Provide the [x, y] coordinate of the cell's center where the given text is located.  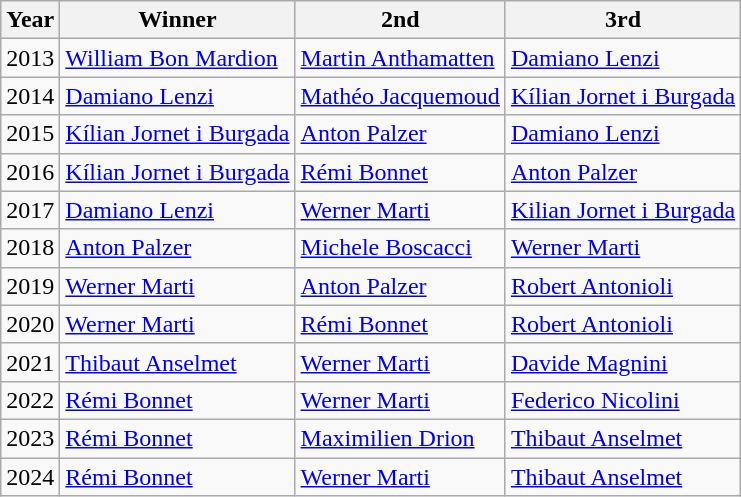
Davide Magnini [622, 362]
William Bon Mardion [178, 58]
Michele Boscacci [400, 248]
Martin Anthamatten [400, 58]
Maximilien Drion [400, 438]
2018 [30, 248]
2020 [30, 324]
2021 [30, 362]
Federico Nicolini [622, 400]
Winner [178, 20]
2013 [30, 58]
2014 [30, 96]
2017 [30, 210]
Year [30, 20]
2nd [400, 20]
Kilian Jornet i Burgada [622, 210]
2015 [30, 134]
Mathéo Jacquemoud [400, 96]
2019 [30, 286]
3rd [622, 20]
2016 [30, 172]
2023 [30, 438]
2022 [30, 400]
2024 [30, 477]
